Extract the [x, y] coordinate from the center of the cell holding the provided text.  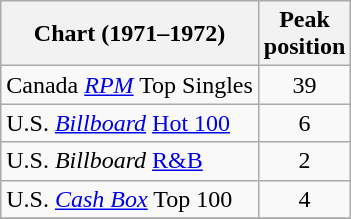
Peakposition [304, 34]
Canada RPM Top Singles [130, 85]
U.S. Billboard R&B [130, 161]
U.S. Billboard Hot 100 [130, 123]
6 [304, 123]
39 [304, 85]
2 [304, 161]
U.S. Cash Box Top 100 [130, 199]
Chart (1971–1972) [130, 34]
4 [304, 199]
